Scan for the cell matching the given text and deliver its (X, Y) coordinate at center. 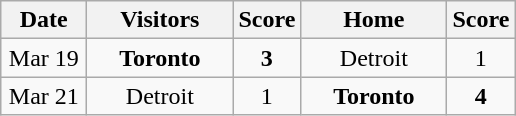
Home (374, 20)
Visitors (160, 20)
4 (481, 96)
Mar 21 (44, 96)
Mar 19 (44, 58)
Date (44, 20)
3 (267, 58)
